Pinpoint the cell where the given text exists, returning its (x, y) midpoint coordinate. 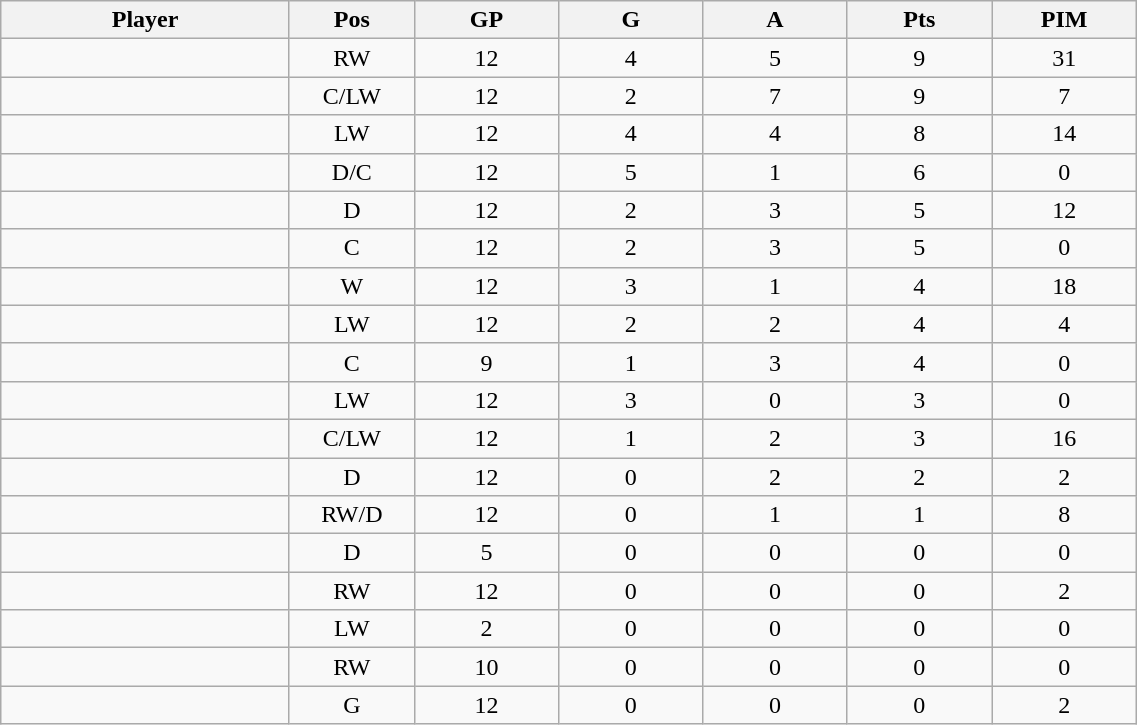
10 (486, 667)
31 (1064, 58)
16 (1064, 438)
Pos (352, 20)
Player (146, 20)
A (775, 20)
18 (1064, 286)
14 (1064, 134)
GP (486, 20)
W (352, 286)
6 (919, 172)
RW/D (352, 515)
PIM (1064, 20)
Pts (919, 20)
D/C (352, 172)
